Find where the given text appears and provide that cell's center as [X, Y] coordinate. 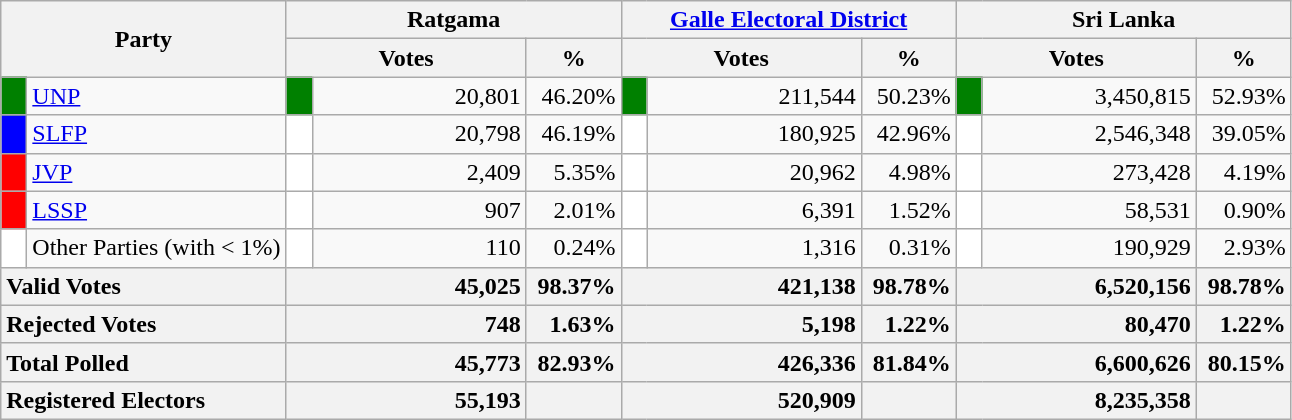
Registered Electors [144, 400]
58,531 [1089, 210]
2.01% [574, 210]
1.63% [574, 324]
JVP [156, 172]
0.31% [908, 248]
Total Polled [144, 362]
46.19% [574, 134]
2,409 [419, 172]
6,520,156 [1076, 286]
4.98% [908, 172]
UNP [156, 96]
LSSP [156, 210]
Ratgama [454, 20]
Rejected Votes [144, 324]
Other Parties (with < 1%) [156, 248]
180,925 [754, 134]
98.37% [574, 286]
520,909 [741, 400]
80.15% [1244, 362]
1.52% [908, 210]
426,336 [741, 362]
52.93% [1244, 96]
211,544 [754, 96]
2,546,348 [1089, 134]
Sri Lanka [1124, 20]
SLFP [156, 134]
20,962 [754, 172]
0.24% [574, 248]
8,235,358 [1076, 400]
46.20% [574, 96]
39.05% [1244, 134]
6,600,626 [1076, 362]
748 [406, 324]
2.93% [1244, 248]
5,198 [741, 324]
1,316 [754, 248]
50.23% [908, 96]
4.19% [1244, 172]
Galle Electoral District [788, 20]
0.90% [1244, 210]
110 [419, 248]
Party [144, 39]
273,428 [1089, 172]
80,470 [1076, 324]
3,450,815 [1089, 96]
5.35% [574, 172]
45,773 [406, 362]
421,138 [741, 286]
82.93% [574, 362]
20,798 [419, 134]
20,801 [419, 96]
45,025 [406, 286]
907 [419, 210]
Valid Votes [144, 286]
81.84% [908, 362]
55,193 [406, 400]
42.96% [908, 134]
190,929 [1089, 248]
6,391 [754, 210]
